Capture the cell that displays the provided text and extract its (x, y) central coordinate. 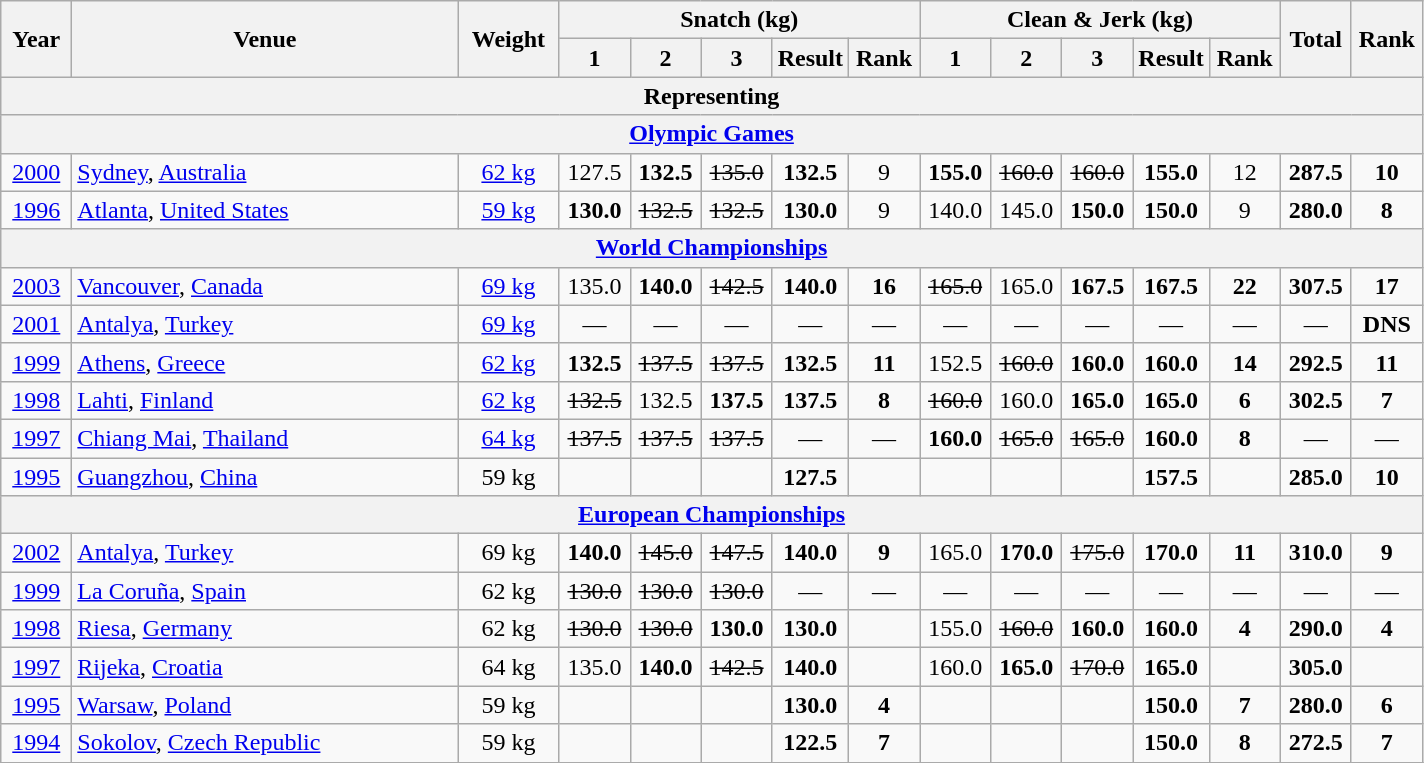
307.5 (1316, 286)
147.5 (736, 553)
12 (1244, 172)
2000 (36, 172)
16 (884, 286)
Venue (265, 39)
152.5 (956, 362)
Olympic Games (712, 134)
Representing (712, 96)
World Championships (712, 248)
Rijeka, Croatia (265, 667)
European Championships (712, 515)
122.5 (810, 743)
302.5 (1316, 400)
290.0 (1316, 629)
292.5 (1316, 362)
Warsaw, Poland (265, 705)
1994 (36, 743)
Lahti, Finland (265, 400)
2002 (36, 553)
272.5 (1316, 743)
17 (1386, 286)
Vancouver, Canada (265, 286)
Sokolov, Czech Republic (265, 743)
Clean & Jerk (kg) (1100, 20)
Guangzhou, China (265, 477)
Athens, Greece (265, 362)
Year (36, 39)
La Coruña, Spain (265, 591)
310.0 (1316, 553)
2001 (36, 324)
Chiang Mai, Thailand (265, 438)
1996 (36, 210)
Riesa, Germany (265, 629)
Total (1316, 39)
287.5 (1316, 172)
305.0 (1316, 667)
22 (1244, 286)
157.5 (1171, 477)
175.0 (1098, 553)
Atlanta, United States (265, 210)
Weight (508, 39)
285.0 (1316, 477)
14 (1244, 362)
Snatch (kg) (740, 20)
2003 (36, 286)
DNS (1386, 324)
Sydney, Australia (265, 172)
